Scan for the cell matching the given text and deliver its (x, y) coordinate at center. 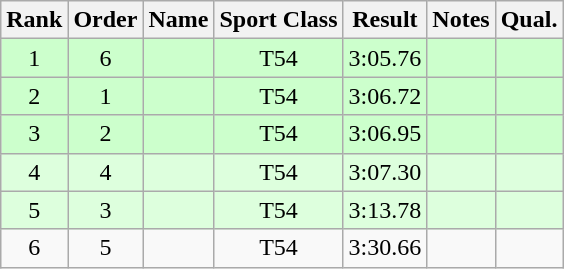
Result (385, 20)
Notes (461, 20)
Order (106, 20)
Name (178, 20)
3:13.78 (385, 210)
3:06.95 (385, 134)
3:07.30 (385, 172)
3:30.66 (385, 248)
Qual. (529, 20)
Sport Class (278, 20)
3:06.72 (385, 96)
Rank (34, 20)
3:05.76 (385, 58)
